Provide the (X, Y) coordinate of the cell's center where the given text is located.  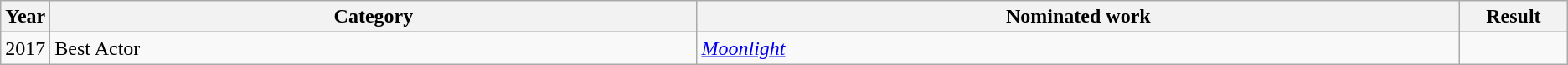
Category (374, 17)
Nominated work (1079, 17)
Best Actor (374, 48)
Year (25, 17)
2017 (25, 48)
Moonlight (1079, 48)
Result (1514, 17)
